From the cell containing the given text, extract its center point as [X, Y] coordinate. 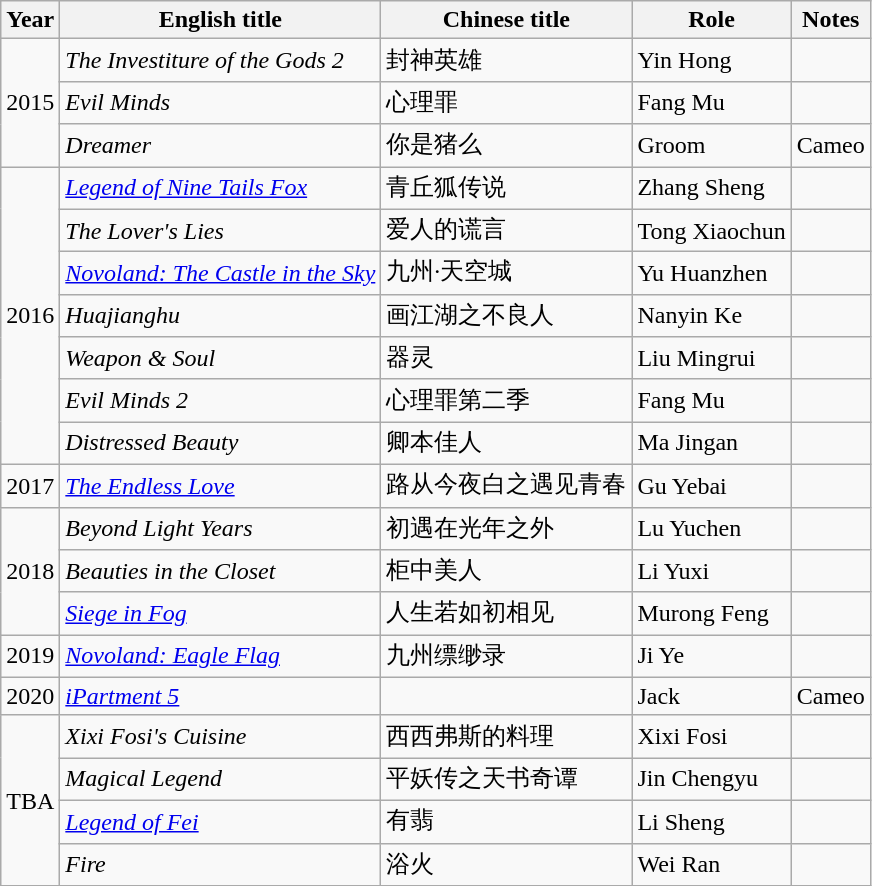
路从今夜白之遇见青春 [506, 486]
Ji Ye [712, 656]
有翡 [506, 822]
The Endless Love [220, 486]
2019 [30, 656]
柜中美人 [506, 572]
画江湖之不良人 [506, 316]
Jack [712, 696]
Magical Legend [220, 780]
Fire [220, 864]
器灵 [506, 358]
青丘狐传说 [506, 188]
人生若如初相见 [506, 614]
西西弗斯的料理 [506, 736]
Dreamer [220, 146]
2017 [30, 486]
心理罪第二季 [506, 400]
Year [30, 20]
Zhang Sheng [712, 188]
Novoland: Eagle Flag [220, 656]
2018 [30, 571]
Beyond Light Years [220, 528]
心理罪 [506, 102]
2020 [30, 696]
Role [712, 20]
Huajianghu [220, 316]
2016 [30, 315]
Legend of Nine Tails Fox [220, 188]
Liu Mingrui [712, 358]
Ma Jingan [712, 444]
Evil Minds 2 [220, 400]
卿本佳人 [506, 444]
Legend of Fei [220, 822]
九州·天空城 [506, 274]
浴火 [506, 864]
iPartment 5 [220, 696]
平妖传之天书奇谭 [506, 780]
Xixi Fosi's Cuisine [220, 736]
The Lover's Lies [220, 230]
Notes [830, 20]
Chinese title [506, 20]
Li Yuxi [712, 572]
Gu Yebai [712, 486]
Li Sheng [712, 822]
Jin Chengyu [712, 780]
Nanyin Ke [712, 316]
Lu Yuchen [712, 528]
Distressed Beauty [220, 444]
封神英雄 [506, 60]
Siege in Fog [220, 614]
Yin Hong [712, 60]
Weapon & Soul [220, 358]
Xixi Fosi [712, 736]
九州缥缈录 [506, 656]
The Investiture of the Gods 2 [220, 60]
Novoland: The Castle in the Sky [220, 274]
Tong Xiaochun [712, 230]
爱人的谎言 [506, 230]
English title [220, 20]
TBA [30, 800]
Yu Huanzhen [712, 274]
Wei Ran [712, 864]
Groom [712, 146]
2015 [30, 103]
Beauties in the Closet [220, 572]
Murong Feng [712, 614]
你是猪么 [506, 146]
Evil Minds [220, 102]
初遇在光年之外 [506, 528]
